Find where the given text appears and provide that cell's center as (X, Y) coordinate. 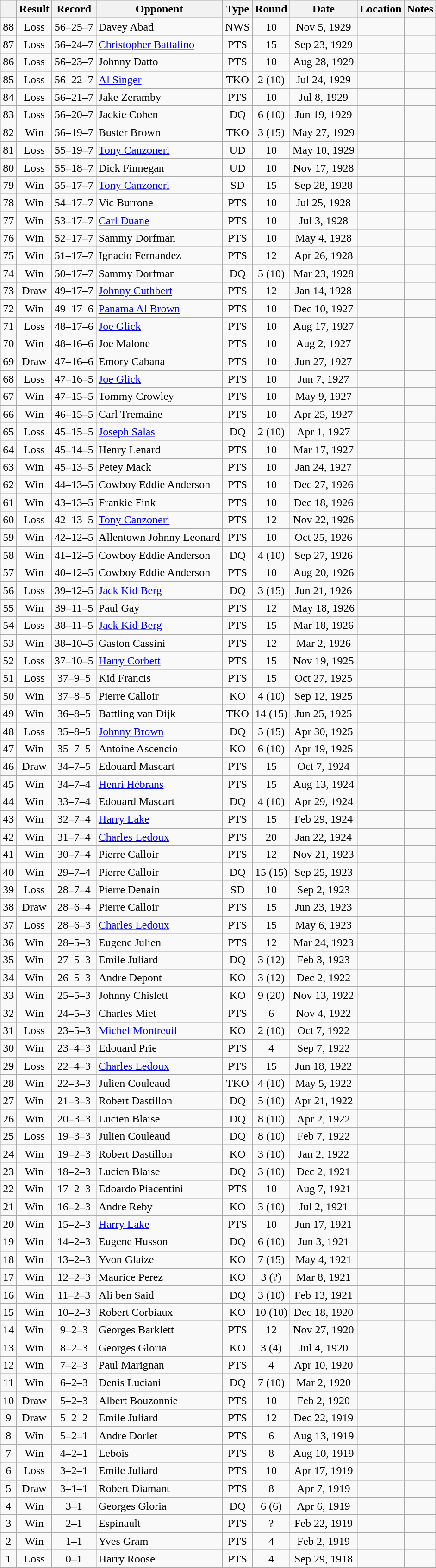
3–2–1 (74, 1471)
7–2–3 (74, 1365)
Nov 22, 1926 (323, 520)
Jul 24, 1929 (323, 80)
36–8–5 (74, 713)
56 (8, 590)
18 (8, 1259)
26 (8, 1119)
May 4, 1921 (323, 1259)
Vic Burrone (159, 203)
Joseph Salas (159, 432)
40–12–5 (74, 573)
28 (8, 1084)
39 (8, 890)
31–7–4 (74, 837)
Petey Mack (159, 467)
Jun 19, 1929 (323, 115)
Emory Cabana (159, 361)
46 (8, 766)
88 (8, 27)
Yves Gram (159, 1541)
25 (8, 1136)
30–7–4 (74, 855)
52 (8, 661)
7 (8, 1453)
20–3–3 (74, 1119)
Maurice Perez (159, 1277)
54–17–7 (74, 203)
1–1 (74, 1541)
14 (8, 1330)
12–2–3 (74, 1277)
Dec 22, 1919 (323, 1418)
55–17–7 (74, 185)
Robert Diamant (159, 1488)
48 (8, 731)
87 (8, 44)
May 10, 1929 (323, 150)
Jun 7, 1927 (323, 379)
Mar 8, 1921 (323, 1277)
Sep 12, 1925 (323, 696)
48–16–6 (74, 344)
26–5–3 (74, 978)
Antoine Ascencio (159, 749)
37 (8, 925)
3 (4) (271, 1348)
Michel Montreuil (159, 1030)
53–17–7 (74, 221)
Johnny Cuthbert (159, 291)
52–17–7 (74, 238)
Dick Finnegan (159, 167)
Record (74, 9)
5–2–2 (74, 1418)
Charles Miet (159, 1013)
5–2–3 (74, 1401)
37–8–5 (74, 696)
61 (8, 502)
33 (8, 995)
24 (8, 1154)
40 (8, 872)
49 (8, 713)
81 (8, 150)
Jake Zeramby (159, 97)
31 (8, 1030)
Jan 2, 1922 (323, 1154)
Gaston Cassini (159, 643)
Result (34, 9)
34–7–5 (74, 766)
Johnny Datto (159, 62)
Sep 23, 1929 (323, 44)
Andre Reby (159, 1207)
9–2–3 (74, 1330)
0–1 (74, 1559)
Kid Francis (159, 678)
11 (8, 1383)
Aug 17, 1927 (323, 326)
28–7–4 (74, 890)
53 (8, 643)
Apr 19, 1925 (323, 749)
77 (8, 221)
May 6, 1923 (323, 925)
Aug 7, 1921 (323, 1189)
76 (8, 238)
Type (237, 9)
Andre Dorlet (159, 1436)
3 (8, 1524)
55–19–7 (74, 150)
32–7–4 (74, 819)
63 (8, 467)
28–6–3 (74, 925)
Aug 20, 1926 (323, 573)
Jackie Cohen (159, 115)
Nov 19, 1925 (323, 661)
Dec 10, 1927 (323, 309)
Johnny Chislett (159, 995)
Jul 4, 1920 (323, 1348)
Nov 4, 1922 (323, 1013)
70 (8, 344)
36 (8, 942)
Sep 28, 1928 (323, 185)
32 (8, 1013)
86 (8, 62)
3–1 (74, 1506)
59 (8, 538)
7 (10) (271, 1383)
Paul Gay (159, 608)
Sep 27, 1926 (323, 555)
Nov 5, 1929 (323, 27)
42–12–5 (74, 538)
Aug 2, 1927 (323, 344)
Sep 7, 1922 (323, 1048)
29 (8, 1066)
Oct 7, 1922 (323, 1030)
47–15–5 (74, 397)
34 (8, 978)
75 (8, 256)
73 (8, 291)
Ali ben Said (159, 1295)
41–12–5 (74, 555)
14 (15) (271, 713)
21–3–3 (74, 1101)
Joe Malone (159, 344)
30 (8, 1048)
39–12–5 (74, 590)
51–17–7 (74, 256)
Nov 27, 1920 (323, 1330)
Lebois (159, 1453)
84 (8, 97)
44–13–5 (74, 484)
38–10–5 (74, 643)
29–7–4 (74, 872)
66 (8, 414)
14–2–3 (74, 1242)
27 (8, 1101)
72 (8, 309)
Dec 2, 1922 (323, 978)
19–2–3 (74, 1154)
Davey Abad (159, 27)
13 (8, 1348)
4–2–1 (74, 1453)
74 (8, 273)
Frankie Fink (159, 502)
9 (8, 1418)
Pierre Denain (159, 890)
Round (271, 9)
Date (323, 9)
? (271, 1524)
38–11–5 (74, 626)
44 (8, 802)
11–2–3 (74, 1295)
85 (8, 80)
Jun 17, 1921 (323, 1224)
Jul 2, 1921 (323, 1207)
Nov 17, 1928 (323, 167)
May 4, 1928 (323, 238)
67 (8, 397)
Apr 17, 1919 (323, 1471)
Henri Hébrans (159, 784)
Apr 21, 1922 (323, 1101)
41 (8, 855)
50–17–7 (74, 273)
24–5–3 (74, 1013)
78 (8, 203)
Feb 3, 1923 (323, 960)
Dec 18, 1920 (323, 1312)
16 (8, 1295)
Carl Duane (159, 221)
Yvon Glaize (159, 1259)
Nov 21, 1923 (323, 855)
45–14–5 (74, 449)
5–2–1 (74, 1436)
7 (15) (271, 1259)
Oct 27, 1925 (323, 678)
Jan 24, 1927 (323, 467)
Espinault (159, 1524)
27–5–3 (74, 960)
50 (8, 696)
79 (8, 185)
Johnny Brown (159, 731)
Ignacio Fernandez (159, 256)
83 (8, 115)
17 (8, 1277)
55–18–7 (74, 167)
Mar 2, 1920 (323, 1383)
35 (8, 960)
80 (8, 167)
33–7–4 (74, 802)
42 (8, 837)
62 (8, 484)
Jun 25, 1925 (323, 713)
Jul 3, 1928 (323, 221)
Sep 29, 1918 (323, 1559)
54 (8, 626)
15 (15) (271, 872)
56–25–7 (74, 27)
Mar 18, 1926 (323, 626)
Buster Brown (159, 132)
58 (8, 555)
22 (8, 1189)
Tommy Crowley (159, 397)
10–2–3 (74, 1312)
47–16–5 (74, 379)
Apr 10, 1920 (323, 1365)
45–15–5 (74, 432)
Paul Marignan (159, 1365)
Jul 8, 1929 (323, 97)
May 27, 1929 (323, 132)
3 (?) (271, 1277)
43 (8, 819)
47–16–6 (74, 361)
35–7–5 (74, 749)
Dec 18, 1926 (323, 502)
Aug 13, 1924 (323, 784)
Mar 23, 1928 (323, 273)
22–4–3 (74, 1066)
Opponent (159, 9)
22–3–3 (74, 1084)
Edouard Prie (159, 1048)
Feb 22, 1919 (323, 1524)
45 (8, 784)
NWS (237, 27)
Apr 30, 1925 (323, 731)
Al Singer (159, 80)
2–1 (74, 1524)
56–19–7 (74, 132)
13–2–3 (74, 1259)
Jun 27, 1927 (323, 361)
Sep 2, 1923 (323, 890)
56–20–7 (74, 115)
Dec 2, 1921 (323, 1171)
Apr 2, 1922 (323, 1119)
71 (8, 326)
Apr 1, 1927 (323, 432)
Apr 26, 1928 (323, 256)
Dec 27, 1926 (323, 484)
1 (8, 1559)
23–5–3 (74, 1030)
Robert Corbiaux (159, 1312)
May 9, 1927 (323, 397)
Harry Roose (159, 1559)
Aug 13, 1919 (323, 1436)
38 (8, 907)
65 (8, 432)
May 5, 1922 (323, 1084)
Allentown Johnny Leonard (159, 538)
69 (8, 361)
May 18, 1926 (323, 608)
Andre Depont (159, 978)
21 (8, 1207)
Battling van Dijk (159, 713)
Jun 23, 1923 (323, 907)
57 (8, 573)
Jul 25, 1928 (323, 203)
Notes (420, 9)
Henry Lenard (159, 449)
56–24–7 (74, 44)
9 (20) (271, 995)
28–5–3 (74, 942)
8–2–3 (74, 1348)
43–13–5 (74, 502)
47 (8, 749)
45–13–5 (74, 467)
23 (8, 1171)
Oct 7, 1924 (323, 766)
Apr 29, 1924 (323, 802)
56–22–7 (74, 80)
Sep 25, 1923 (323, 872)
Feb 2, 1920 (323, 1401)
42–13–5 (74, 520)
Nov 13, 1922 (323, 995)
64 (8, 449)
Jan 22, 1924 (323, 837)
68 (8, 379)
55 (8, 608)
Mar 17, 1927 (323, 449)
23–4–3 (74, 1048)
5 (15) (271, 731)
37–9–5 (74, 678)
18–2–3 (74, 1171)
48–17–6 (74, 326)
25–5–3 (74, 995)
Feb 7, 1922 (323, 1136)
Apr 7, 1919 (323, 1488)
Apr 6, 1919 (323, 1506)
46–15–5 (74, 414)
Panama Al Brown (159, 309)
Albert Bouzonnie (159, 1401)
3–1–1 (74, 1488)
Carl Tremaine (159, 414)
Edoardo Piacentini (159, 1189)
Eugene Julien (159, 942)
5 (8, 1488)
49–17–6 (74, 309)
Jun 3, 1921 (323, 1242)
Location (380, 9)
Feb 29, 1924 (323, 819)
17–2–3 (74, 1189)
Jun 21, 1926 (323, 590)
6 (6) (271, 1506)
2 (8, 1541)
Christopher Battalino (159, 44)
Aug 10, 1919 (323, 1453)
Denis Luciani (159, 1383)
37–10–5 (74, 661)
15–2–3 (74, 1224)
16–2–3 (74, 1207)
82 (8, 132)
19–3–3 (74, 1136)
Jun 18, 1922 (323, 1066)
Eugene Husson (159, 1242)
10 (10) (271, 1312)
19 (8, 1242)
35–8–5 (74, 731)
51 (8, 678)
60 (8, 520)
39–11–5 (74, 608)
28–6–4 (74, 907)
Apr 25, 1927 (323, 414)
56–21–7 (74, 97)
Oct 25, 1926 (323, 538)
Aug 28, 1929 (323, 62)
Mar 24, 1923 (323, 942)
Feb 13, 1921 (323, 1295)
34–7–4 (74, 784)
6–2–3 (74, 1383)
Georges Barklett (159, 1330)
56–23–7 (74, 62)
Harry Corbett (159, 661)
Feb 2, 1919 (323, 1541)
49–17–7 (74, 291)
Mar 2, 1926 (323, 643)
Jan 14, 1928 (323, 291)
